Output the [X, Y] coordinate of the center of the cell containing the given text.  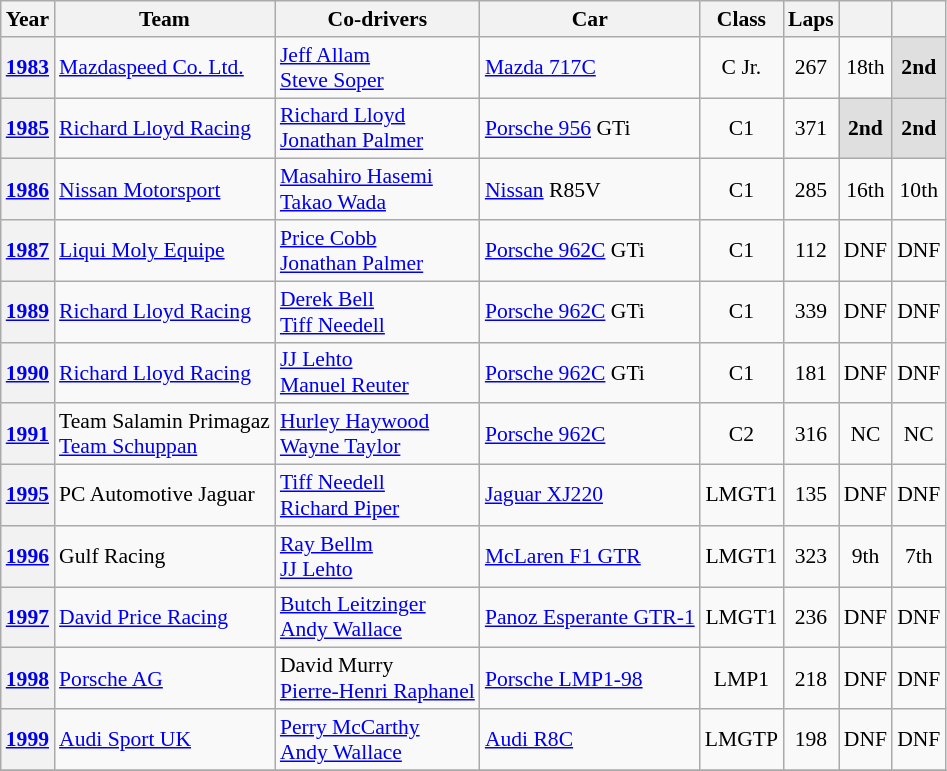
Liqui Moly Equipe [164, 250]
371 [811, 128]
267 [811, 68]
1998 [28, 678]
Mazda 717C [590, 68]
1987 [28, 250]
316 [811, 434]
1999 [28, 740]
Laps [811, 19]
Audi Sport UK [164, 740]
Butch Leitzinger Andy Wallace [378, 618]
Nissan R85V [590, 190]
135 [811, 496]
Nissan Motorsport [164, 190]
10th [918, 190]
JJ Lehto Manuel Reuter [378, 372]
Porsche 962C [590, 434]
Richard Lloyd Jonathan Palmer [378, 128]
198 [811, 740]
Car [590, 19]
Team Salamin Primagaz Team Schuppan [164, 434]
Audi R8C [590, 740]
181 [811, 372]
1996 [28, 556]
Porsche AG [164, 678]
Tiff Needell Richard Piper [378, 496]
PC Automotive Jaguar [164, 496]
LMGTP [742, 740]
Year [28, 19]
236 [811, 618]
285 [811, 190]
1995 [28, 496]
339 [811, 312]
1983 [28, 68]
LMP1 [742, 678]
16th [866, 190]
Panoz Esperante GTR-1 [590, 618]
1990 [28, 372]
Price Cobb Jonathan Palmer [378, 250]
Derek Bell Tiff Needell [378, 312]
1989 [28, 312]
C2 [742, 434]
Jeff Allam Steve Soper [378, 68]
Co-drivers [378, 19]
David Price Racing [164, 618]
1985 [28, 128]
1986 [28, 190]
Gulf Racing [164, 556]
1997 [28, 618]
C Jr. [742, 68]
323 [811, 556]
Mazdaspeed Co. Ltd. [164, 68]
McLaren F1 GTR [590, 556]
1991 [28, 434]
Perry McCarthy Andy Wallace [378, 740]
Porsche 956 GTi [590, 128]
7th [918, 556]
David Murry Pierre-Henri Raphanel [378, 678]
Class [742, 19]
Masahiro Hasemi Takao Wada [378, 190]
Jaguar XJ220 [590, 496]
9th [866, 556]
Hurley Haywood Wayne Taylor [378, 434]
Team [164, 19]
Ray Bellm JJ Lehto [378, 556]
218 [811, 678]
18th [866, 68]
Porsche LMP1-98 [590, 678]
112 [811, 250]
